Output the [X, Y] coordinate of the center of the cell containing the given text.  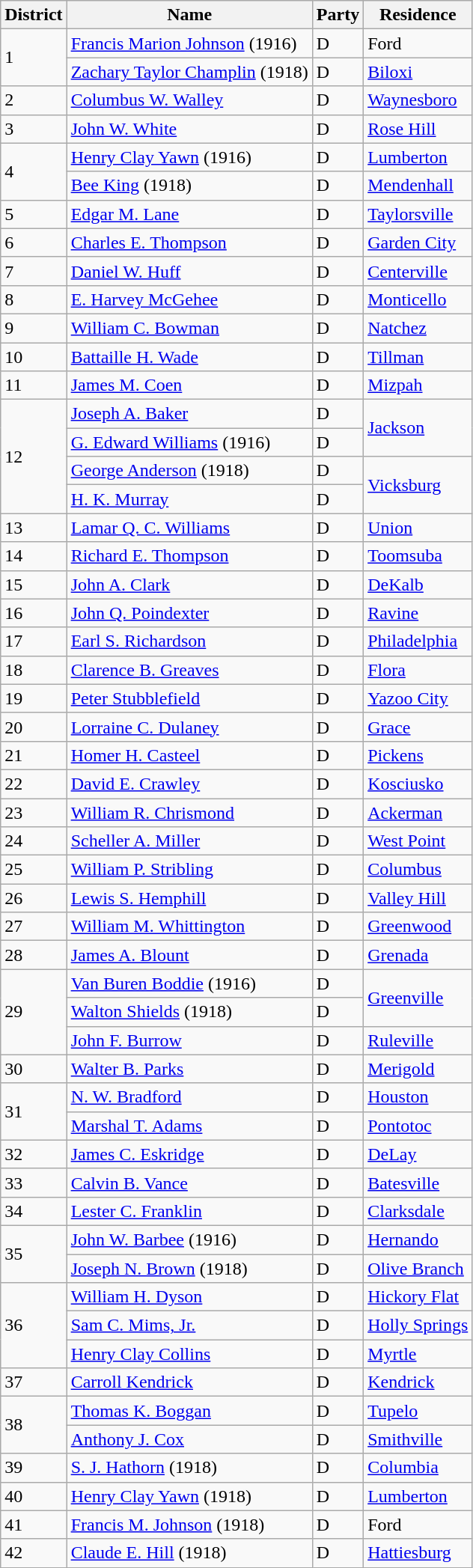
Henry Clay Yawn (1918) [189, 1496]
Holly Springs [418, 1326]
Centerville [418, 271]
18 [34, 670]
34 [34, 1211]
Taylorsville [418, 214]
5 [34, 214]
Henry Clay Collins [189, 1354]
23 [34, 812]
Carroll Kendrick [189, 1382]
21 [34, 755]
Columbus [418, 870]
Ravine [418, 613]
James A. Blount [189, 955]
Columbia [418, 1468]
35 [34, 1254]
Earl S. Richardson [189, 641]
Toomsuba [418, 556]
Homer H. Casteel [189, 755]
Houston [418, 1097]
Sam C. Mims, Jr. [189, 1326]
Biloxi [418, 72]
Ackerman [418, 812]
David E. Crawley [189, 784]
Daniel W. Huff [189, 271]
37 [34, 1382]
Lester C. Franklin [189, 1211]
Thomas K. Boggan [189, 1411]
33 [34, 1183]
Edgar M. Lane [189, 214]
Rose Hill [418, 129]
Olive Branch [418, 1269]
John W. Barbee (1916) [189, 1239]
3 [34, 129]
John Q. Poindexter [189, 613]
Yazoo City [418, 698]
32 [34, 1154]
Valley Hill [418, 898]
Lorraine C. Dulaney [189, 727]
Francis M. Johnson (1918) [189, 1525]
Walter B. Parks [189, 1069]
11 [34, 385]
Calvin B. Vance [189, 1183]
Clarksdale [418, 1211]
Mizpah [418, 385]
Union [418, 528]
2 [34, 100]
H. K. Murray [189, 499]
Claude E. Hill (1918) [189, 1553]
10 [34, 357]
N. W. Bradford [189, 1097]
Charles E. Thompson [189, 242]
Batesville [418, 1183]
Zachary Taylor Champlin (1918) [189, 72]
William H. Dyson [189, 1297]
20 [34, 727]
17 [34, 641]
Lewis S. Hemphill [189, 898]
Hattiesburg [418, 1553]
Grenada [418, 955]
Tupelo [418, 1411]
West Point [418, 841]
Francis Marion Johnson (1916) [189, 43]
Party [338, 15]
4 [34, 171]
Tillman [418, 357]
Grace [418, 727]
Peter Stubblefield [189, 698]
28 [34, 955]
Merigold [418, 1069]
Scheller A. Miller [189, 841]
Kendrick [418, 1382]
Jackson [418, 428]
9 [34, 328]
Joseph A. Baker [189, 414]
Natchez [418, 328]
John A. Clark [189, 585]
George Anderson (1918) [189, 471]
Walton Shields (1918) [189, 1012]
Greenwood [418, 927]
Garden City [418, 242]
William M. Whittington [189, 927]
42 [34, 1553]
36 [34, 1326]
1 [34, 58]
William C. Bowman [189, 328]
12 [34, 457]
41 [34, 1525]
Hernando [418, 1239]
40 [34, 1496]
15 [34, 585]
26 [34, 898]
Ruleville [418, 1040]
Myrtle [418, 1354]
Van Buren Boddie (1916) [189, 983]
E. Harvey McGehee [189, 299]
Pickens [418, 755]
25 [34, 870]
Name [189, 15]
DeLay [418, 1154]
30 [34, 1069]
Joseph N. Brown (1918) [189, 1269]
Monticello [418, 299]
DeKalb [418, 585]
William R. Chrismond [189, 812]
James C. Eskridge [189, 1154]
Greenville [418, 998]
38 [34, 1425]
39 [34, 1468]
Smithville [418, 1439]
Mendenhall [418, 186]
William P. Stribling [189, 870]
Bee King (1918) [189, 186]
13 [34, 528]
Vicksburg [418, 485]
16 [34, 613]
S. J. Hathorn (1918) [189, 1468]
Richard E. Thompson [189, 556]
8 [34, 299]
Hickory Flat [418, 1297]
Columbus W. Walley [189, 100]
Philadelphia [418, 641]
27 [34, 927]
District [34, 15]
Kosciusko [418, 784]
John W. White [189, 129]
Lamar Q. C. Williams [189, 528]
Clarence B. Greaves [189, 670]
Battaille H. Wade [189, 357]
G. Edward Williams (1916) [189, 442]
Anthony J. Cox [189, 1439]
29 [34, 1012]
John F. Burrow [189, 1040]
Flora [418, 670]
19 [34, 698]
Waynesboro [418, 100]
14 [34, 556]
22 [34, 784]
Henry Clay Yawn (1916) [189, 157]
James M. Coen [189, 385]
7 [34, 271]
Marshal T. Adams [189, 1126]
24 [34, 841]
Pontotoc [418, 1126]
31 [34, 1111]
6 [34, 242]
Residence [418, 15]
